Determine the (x, y) coordinate at the center of the cell enclosing the given text.  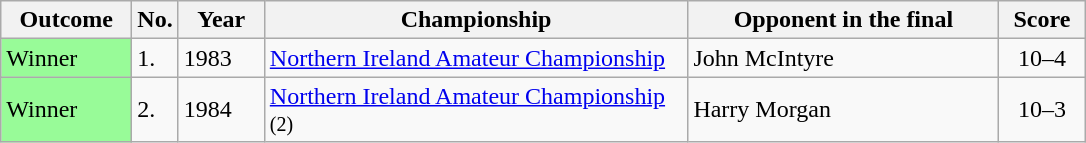
10–4 (1042, 58)
1984 (221, 110)
1983 (221, 58)
Score (1042, 20)
Outcome (66, 20)
2. (155, 110)
Championship (476, 20)
No. (155, 20)
Northern Ireland Amateur Championship (2) (476, 110)
Harry Morgan (844, 110)
1. (155, 58)
John McIntyre (844, 58)
Year (221, 20)
10–3 (1042, 110)
Opponent in the final (844, 20)
Northern Ireland Amateur Championship (476, 58)
